Identify which cell holds the provided text, then report its (X, Y) central coordinate. 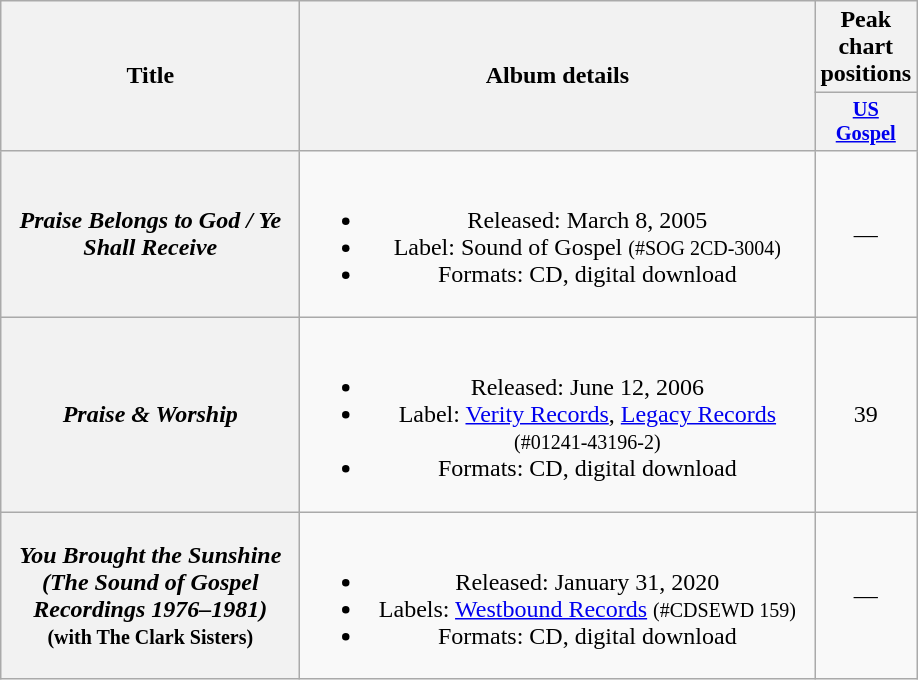
USGospel (866, 122)
Peak chart positions (866, 47)
Praise Belongs to God / Ye Shall Receive (150, 234)
39 (866, 415)
Released: January 31, 2020Labels: Westbound Records (#CDSEWD 159)Formats: CD, digital download (558, 596)
Released: June 12, 2006Label: Verity Records, Legacy Records (#01241-43196-2)Formats: CD, digital download (558, 415)
Released: March 8, 2005Label: Sound of Gospel (#SOG 2CD-3004)Formats: CD, digital download (558, 234)
You Brought the Sunshine (The Sound of Gospel Recordings 1976–1981) (with The Clark Sisters) (150, 596)
Album details (558, 76)
Title (150, 76)
Praise & Worship (150, 415)
